Detect which cell encompasses the target text, then output its (x, y) center coordinate. 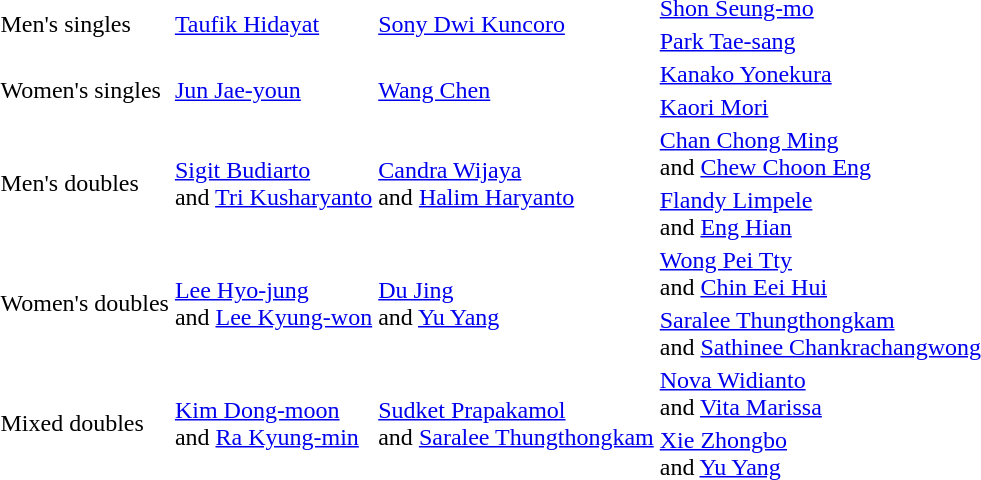
Sigit Budiartoand Tri Kusharyanto (273, 184)
Jun Jae-youn (273, 90)
Du Jingand Yu Yang (516, 304)
Candra Wijayaand Halim Haryanto (516, 184)
Lee Hyo-jungand Lee Kyung-won (273, 304)
Wang Chen (516, 90)
